Provide the (x, y) coordinate of the cell's center where the given text is located.  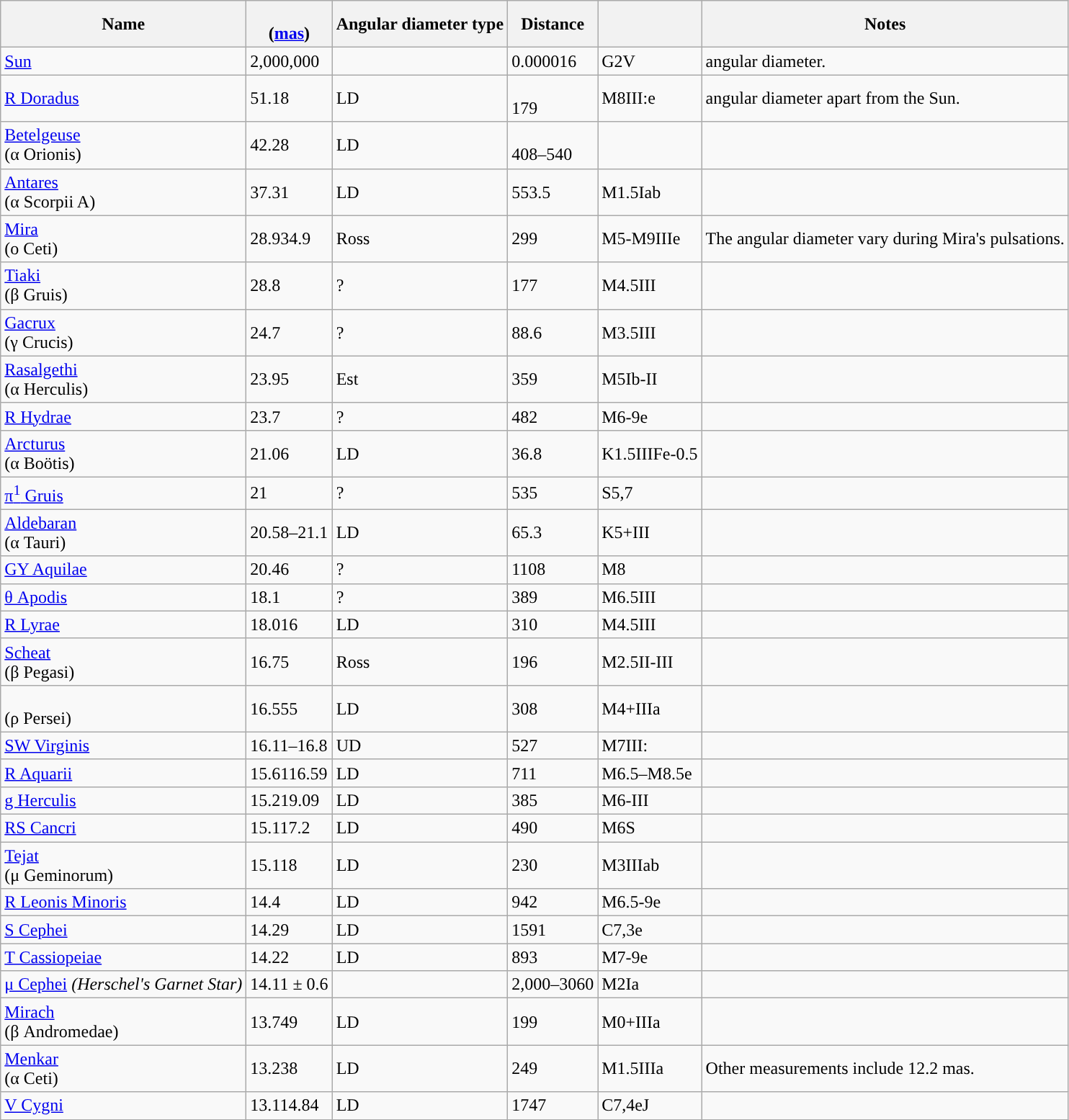
M6-9e (650, 416)
R Doradus (124, 98)
T Cassiopeiae (124, 957)
16.555 (290, 709)
μ Cephei (Herschel's Garnet Star) (124, 985)
RS Cancri (124, 828)
C7,4eJ (650, 1106)
28.8 (290, 285)
299 (553, 239)
179 (553, 98)
408–540 (553, 145)
1591 (553, 930)
R Lyrae (124, 624)
M6-III (650, 800)
(mas) (290, 24)
(ρ Persei) (124, 709)
Scheat(β Pegasi) (124, 661)
42.28 (290, 145)
23.7 (290, 416)
15.219.09 (290, 800)
15.117.2 (290, 828)
π1 Gruis (124, 493)
535 (553, 493)
88.6 (553, 333)
24.7 (290, 333)
M8III:e (650, 98)
13.114.84 (290, 1106)
M1.5Iab (650, 192)
M5-M9IIIe (650, 239)
196 (553, 661)
308 (553, 709)
14.22 (290, 957)
942 (553, 902)
M5Ib-II (650, 379)
199 (553, 1021)
S5,7 (650, 493)
V Cygni (124, 1106)
28.934.9 (290, 239)
M7III: (650, 745)
SW Virginis (124, 745)
527 (553, 745)
G2V (650, 61)
Other measurements include 12.2 mas. (885, 1069)
Mira(ο Ceti) (124, 239)
16.75 (290, 661)
13.749 (290, 1021)
Betelgeuse(α Orionis) (124, 145)
20.46 (290, 570)
Tiaki(β Gruis) (124, 285)
2,000–3060 (553, 985)
M1.5IIIa (650, 1069)
Gacrux(γ Crucis) (124, 333)
21 (290, 493)
14.4 (290, 902)
M3IIIab (650, 866)
Antares(α Scorpii A) (124, 192)
M6.5-9e (650, 902)
0.000016 (553, 61)
14.11 ± 0.6 (290, 985)
R Leonis Minoris (124, 902)
Est (419, 379)
M2Ia (650, 985)
Tejat(μ Geminorum) (124, 866)
37.31 (290, 192)
Name (124, 24)
21.06 (290, 454)
711 (553, 773)
C7,3e (650, 930)
K5+III (650, 533)
385 (553, 800)
359 (553, 379)
M8 (650, 570)
18.016 (290, 624)
Aldebaran(α Tauri) (124, 533)
249 (553, 1069)
14.29 (290, 930)
Notes (885, 24)
M2.5II-III (650, 661)
Angular diameter type (419, 24)
16.11–16.8 (290, 745)
490 (553, 828)
65.3 (553, 533)
Sun (124, 61)
Rasalgethi(α Herculis) (124, 379)
230 (553, 866)
M3.5III (650, 333)
R Aquarii (124, 773)
M4+IIIa (650, 709)
553.5 (553, 192)
13.238 (290, 1069)
g Herculis (124, 800)
Arcturus(α Boötis) (124, 454)
20.58–21.1 (290, 533)
36.8 (553, 454)
893 (553, 957)
M6.5–M8.5e (650, 773)
The angular diameter vary during Mira's pulsations. (885, 239)
K1.5IIIFe-0.5 (650, 454)
18.1 (290, 597)
Distance (553, 24)
M7-9e (650, 957)
θ Apodis (124, 597)
S Cephei (124, 930)
GY Aquilae (124, 570)
389 (553, 597)
2,000,000 (290, 61)
23.95 (290, 379)
M6S (650, 828)
UD (419, 745)
1108 (553, 570)
M6.5III (650, 597)
482 (553, 416)
angular diameter. (885, 61)
Menkar(α Ceti) (124, 1069)
M0+IIIa (650, 1021)
1747 (553, 1106)
angular diameter apart from the Sun. (885, 98)
15.6116.59 (290, 773)
310 (553, 624)
Mirach(β Andromedae) (124, 1021)
177 (553, 285)
R Hydrae (124, 416)
15.118 (290, 866)
51.18 (290, 98)
